For the text-containing cell, return its midpoint in [x, y] coordinate format. 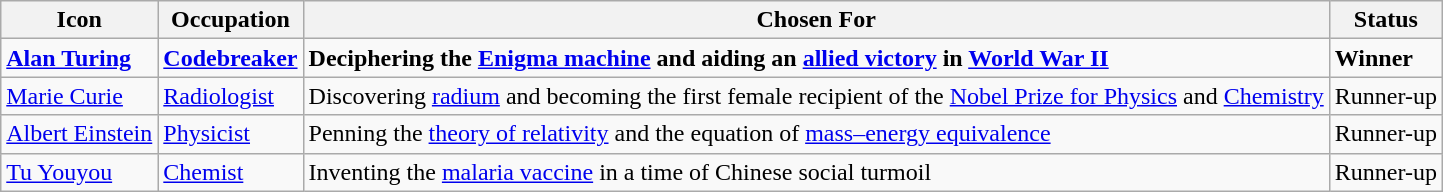
Marie Curie [80, 96]
Winner [1386, 58]
Penning the theory of relativity and the equation of mass–energy equivalence [816, 134]
Discovering radium and becoming the first female recipient of the Nobel Prize for Physics and Chemistry [816, 96]
Codebreaker [230, 58]
Chosen For [816, 20]
Tu Youyou [80, 172]
Albert Einstein [80, 134]
Inventing the malaria vaccine in a time of Chinese social turmoil [816, 172]
Icon [80, 20]
Physicist [230, 134]
Chemist [230, 172]
Deciphering the Enigma machine and aiding an allied victory in World War II [816, 58]
Radiologist [230, 96]
Alan Turing [80, 58]
Status [1386, 20]
Occupation [230, 20]
